Find where the given text appears and provide that cell's center as (X, Y) coordinate. 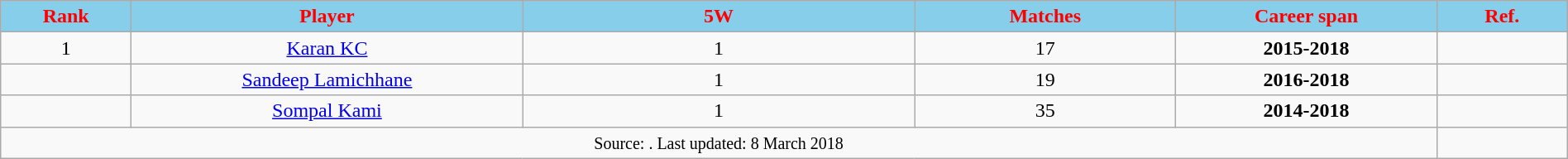
Source: . Last updated: 8 March 2018 (719, 142)
Matches (1045, 17)
Rank (66, 17)
2016-2018 (1307, 79)
Career span (1307, 17)
Sompal Kami (327, 111)
19 (1045, 79)
Karan KC (327, 48)
Sandeep Lamichhane (327, 79)
5W (719, 17)
35 (1045, 111)
2015-2018 (1307, 48)
2014-2018 (1307, 111)
Ref. (1502, 17)
Player (327, 17)
17 (1045, 48)
